Locate the cell with the specified text and output its [x, y] center coordinate. 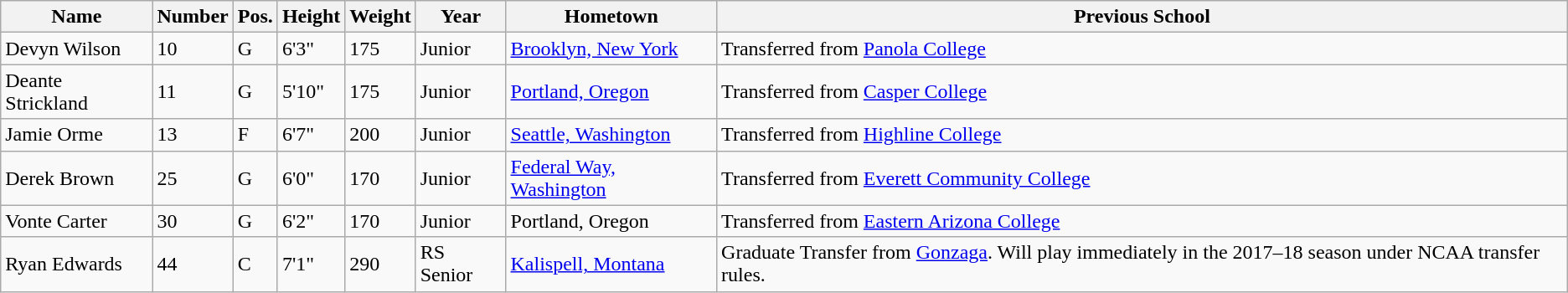
Federal Way, Washington [611, 177]
Transferred from Highline College [1142, 135]
25 [193, 177]
44 [193, 265]
7'1" [311, 265]
Kalispell, Montana [611, 265]
Transferred from Eastern Arizona College [1142, 221]
6'0" [311, 177]
Number [193, 17]
Derek Brown [77, 177]
200 [380, 135]
10 [193, 49]
Height [311, 17]
6'7" [311, 135]
Graduate Transfer from Gonzaga. Will play immediately in the 2017–18 season under NCAA transfer rules. [1142, 265]
290 [380, 265]
6'3" [311, 49]
Year [461, 17]
Ryan Edwards [77, 265]
13 [193, 135]
Devyn Wilson [77, 49]
Weight [380, 17]
5'10" [311, 92]
6'2" [311, 221]
C [255, 265]
Name [77, 17]
Pos. [255, 17]
Jamie Orme [77, 135]
Brooklyn, New York [611, 49]
Previous School [1142, 17]
Transferred from Panola College [1142, 49]
Deante Strickland [77, 92]
Transferred from Everett Community College [1142, 177]
Vonte Carter [77, 221]
11 [193, 92]
F [255, 135]
Seattle, Washington [611, 135]
RS Senior [461, 265]
Hometown [611, 17]
Transferred from Casper College [1142, 92]
30 [193, 221]
